Identify which cell holds the provided text, then report its (x, y) central coordinate. 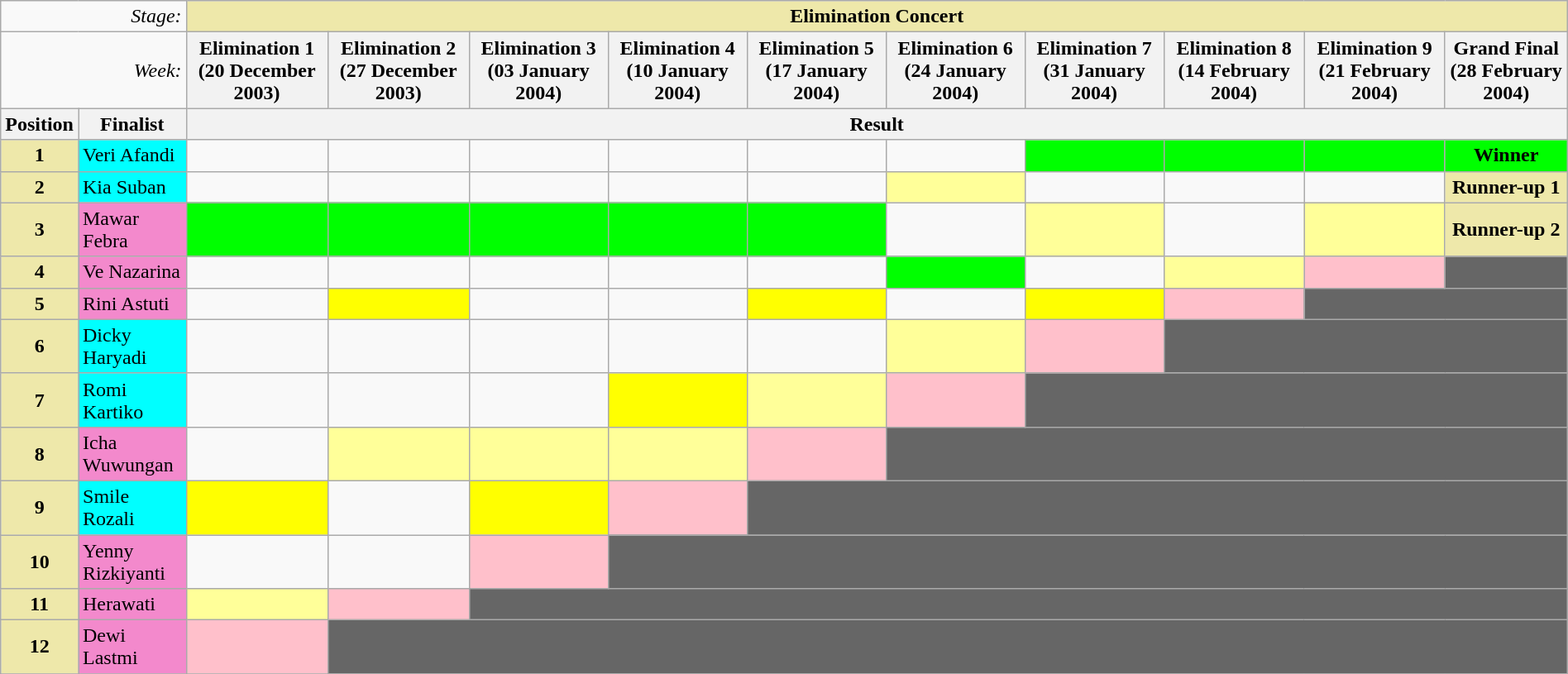
1 (40, 155)
11 (40, 605)
Mawar Febra (132, 230)
Elimination 7 (31 January 2004) (1094, 70)
Elimination 1 (20 December 2003) (256, 70)
Grand Final (28 February 2004) (1506, 70)
Elimination 2 (27 December 2003) (399, 70)
Icha Wuwungan (132, 453)
Ve Nazarina (132, 272)
Finalist (132, 124)
Rini Astuti (132, 304)
Runner-up 1 (1506, 187)
12 (40, 647)
Stage: (93, 17)
10 (40, 561)
Elimination 8 (14 February 2004) (1234, 70)
Elimination 5 (17 January 2004) (816, 70)
Position (40, 124)
5 (40, 304)
Kia Suban (132, 187)
Elimination 4 (10 January 2004) (677, 70)
Result (877, 124)
Elimination 6 (24 January 2004) (955, 70)
Veri Afandi (132, 155)
7 (40, 400)
Romi Kartiko (132, 400)
6 (40, 346)
Week: (93, 70)
Yenny Rizkiyanti (132, 561)
8 (40, 453)
Herawati (132, 605)
Winner (1506, 155)
Elimination 9 (21 February 2004) (1374, 70)
Runner-up 2 (1506, 230)
Elimination Concert (877, 17)
Elimination 3 (03 January 2004) (538, 70)
9 (40, 508)
Smile Rozali (132, 508)
3 (40, 230)
Dewi Lastmi (132, 647)
2 (40, 187)
4 (40, 272)
Dicky Haryadi (132, 346)
